Identify which cell holds the provided text, then report its [x, y] central coordinate. 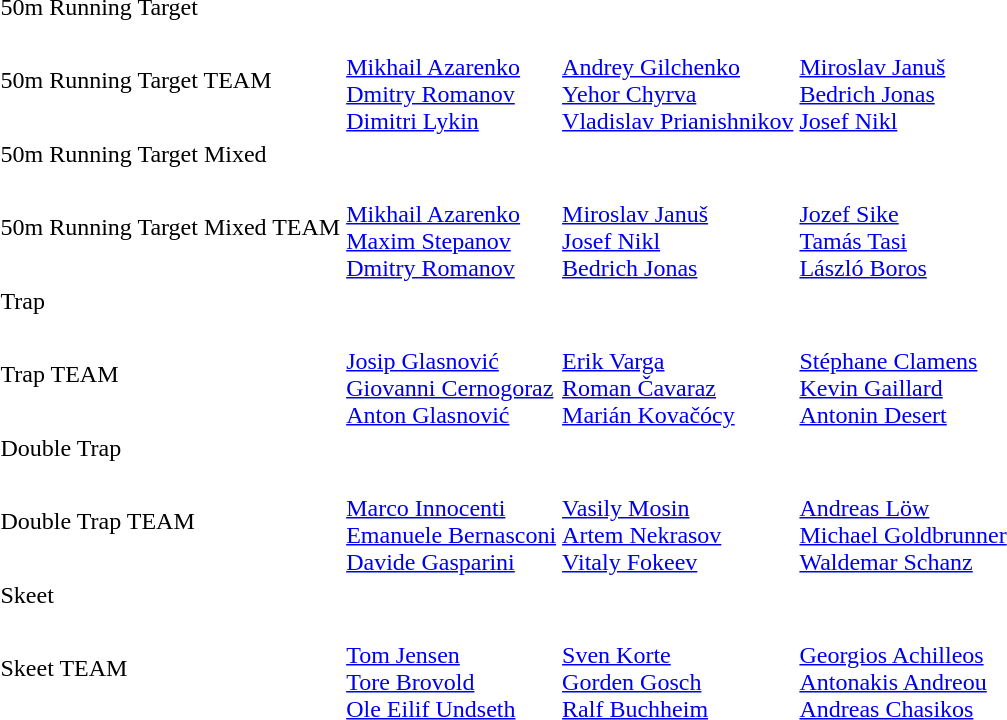
Miroslav JanušJosef NiklBedrich Jonas [678, 228]
Vasily MosinArtem NekrasovVitaly Fokeev [678, 522]
Josip GlasnovićGiovanni CernogorazAnton Glasnović [452, 374]
Andrey GilchenkoYehor ChyrvaVladislav Prianishnikov [678, 80]
Erik VargaRoman ČavarazMarián Kovačócy [678, 374]
Mikhail AzarenkoDmitry RomanovDimitri Lykin [452, 80]
Marco InnocentiEmanuele BernasconiDavide Gasparini [452, 522]
Mikhail AzarenkoMaxim StepanovDmitry Romanov [452, 228]
